Scan for the cell matching the given text and deliver its (x, y) coordinate at center. 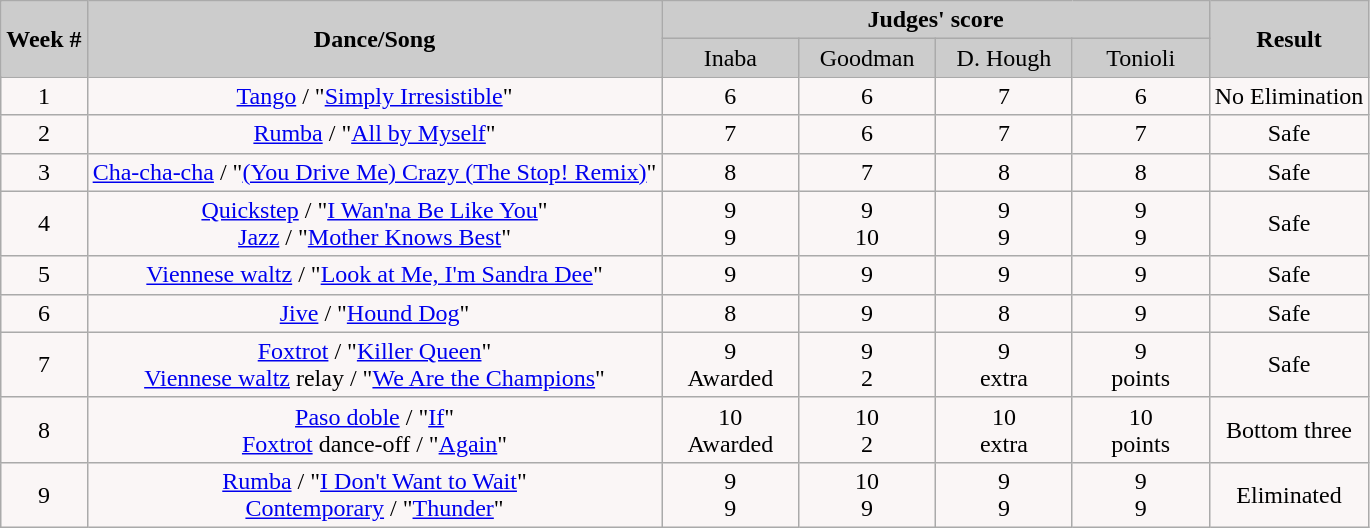
92 (868, 364)
Cha-cha-cha / "(You Drive Me) Crazy (The Stop! Remix)" (374, 172)
Bottom three (1289, 430)
Tango / "Simply Irresistible" (374, 96)
9extra (1004, 364)
10extra (1004, 430)
Tonioli (1140, 58)
Rumba / "I Don't Want to Wait"Contemporary / "Thunder" (374, 494)
Judges' score (936, 20)
2 (44, 134)
102 (868, 430)
10Awarded (730, 430)
No Elimination (1289, 96)
Dance/Song (374, 39)
Rumba / "All by Myself" (374, 134)
3 (44, 172)
Eliminated (1289, 494)
Foxtrot / "Killer Queen"Viennese waltz relay / "We Are the Champions" (374, 364)
Result (1289, 39)
Viennese waltz / "Look at Me, I'm Sandra Dee" (374, 275)
9points (1140, 364)
Paso doble / "If"Foxtrot dance-off / "Again" (374, 430)
910 (868, 224)
109 (868, 494)
10points (1140, 430)
4 (44, 224)
Goodman (868, 58)
D. Hough (1004, 58)
Quickstep / "I Wan'na Be Like You"Jazz / "Mother Knows Best" (374, 224)
Inaba (730, 58)
Jive / "Hound Dog" (374, 313)
1 (44, 96)
9Awarded (730, 364)
5 (44, 275)
Week # (44, 39)
